Identify which cell holds the provided text, then report its (x, y) central coordinate. 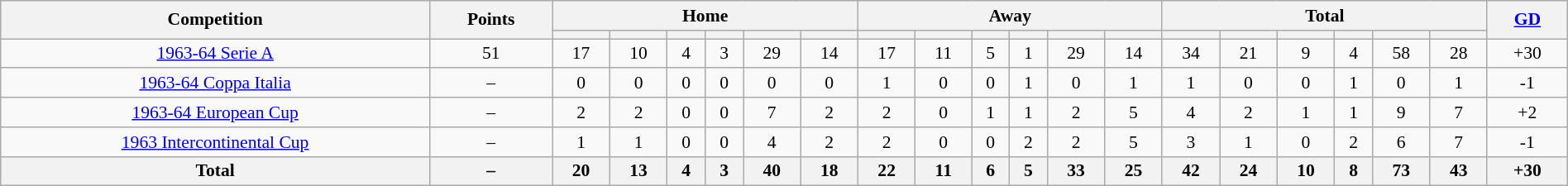
73 (1401, 171)
GD (1527, 20)
20 (581, 171)
8 (1354, 171)
40 (771, 171)
33 (1075, 171)
42 (1191, 171)
43 (1459, 171)
21 (1249, 53)
51 (491, 53)
58 (1401, 53)
34 (1191, 53)
28 (1459, 53)
1963-64 European Cup (215, 112)
Home (705, 16)
22 (887, 171)
13 (638, 171)
24 (1249, 171)
Points (491, 20)
1963 Intercontinental Cup (215, 141)
1963-64 Coppa Italia (215, 83)
25 (1133, 171)
18 (829, 171)
Competition (215, 20)
1963-64 Serie A (215, 53)
Away (1010, 16)
+2 (1527, 112)
